Return (X, Y) of the center of cell containing provided text 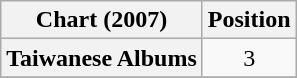
Taiwanese Albums (102, 58)
Chart (2007) (102, 20)
3 (249, 58)
Position (249, 20)
